Search for the cell housing the specified text and yield its [X, Y] center coordinate. 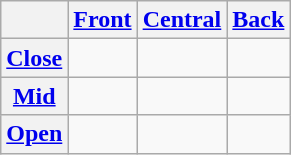
Mid [34, 96]
Open [34, 134]
Front [102, 20]
Back [258, 20]
Central [182, 20]
Close [34, 58]
